Detect which cell encompasses the target text, then output its [x, y] center coordinate. 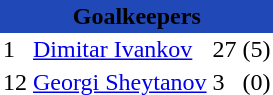
1 [15, 50]
27 [225, 50]
Dimitar Ivankov [120, 50]
